Return the [x, y] coordinate for the center point of the cell that contains the specified text.  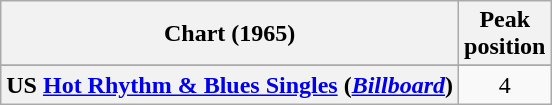
Peak position [505, 34]
US Hot Rhythm & Blues Singles (Billboard) [230, 85]
Chart (1965) [230, 34]
4 [505, 85]
